Extract the [x, y] coordinate from the center of the cell holding the provided text.  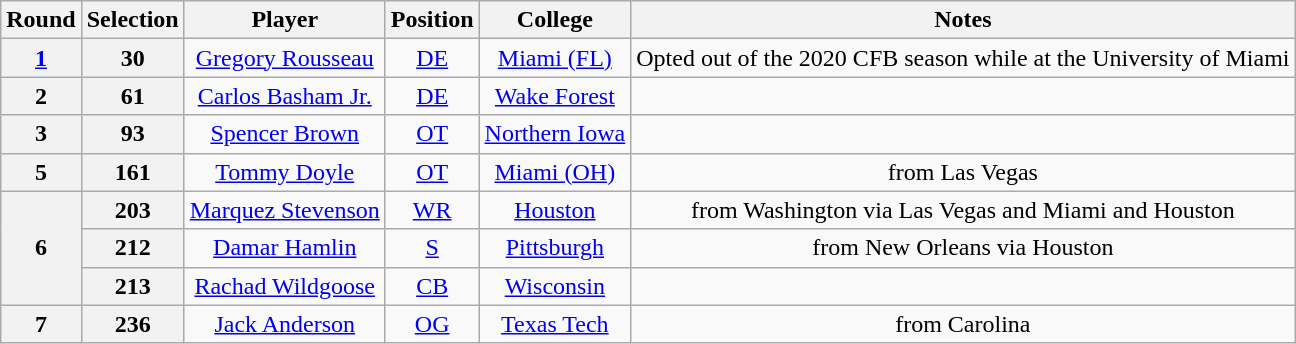
Wake Forest [555, 96]
Wisconsin [555, 286]
Miami (OH) [555, 172]
Texas Tech [555, 324]
Gregory Rousseau [284, 58]
1 [41, 58]
OG [432, 324]
30 [132, 58]
from Las Vegas [963, 172]
93 [132, 134]
CB [432, 286]
61 [132, 96]
161 [132, 172]
Jack Anderson [284, 324]
Pittsburgh [555, 248]
2 [41, 96]
WR [432, 210]
6 [41, 248]
Position [432, 20]
Miami (FL) [555, 58]
Rachad Wildgoose [284, 286]
Notes [963, 20]
Spencer Brown [284, 134]
College [555, 20]
Houston [555, 210]
212 [132, 248]
Round [41, 20]
Selection [132, 20]
236 [132, 324]
3 [41, 134]
Tommy Doyle [284, 172]
7 [41, 324]
Northern Iowa [555, 134]
Marquez Stevenson [284, 210]
from New Orleans via Houston [963, 248]
203 [132, 210]
from Washington via Las Vegas and Miami and Houston [963, 210]
from Carolina [963, 324]
Opted out of the 2020 CFB season while at the University of Miami [963, 58]
Carlos Basham Jr. [284, 96]
S [432, 248]
5 [41, 172]
Damar Hamlin [284, 248]
213 [132, 286]
Player [284, 20]
